Pinpoint the cell where the given text exists, returning its (X, Y) midpoint coordinate. 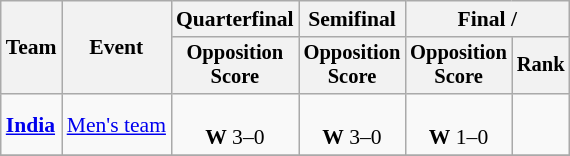
Quarterfinal (235, 19)
Men's team (116, 124)
India (32, 124)
Team (32, 48)
W 1–0 (458, 124)
Event (116, 48)
Semifinal (352, 19)
Final / (487, 19)
Rank (541, 66)
